Search for the cell housing the specified text and yield its (x, y) center coordinate. 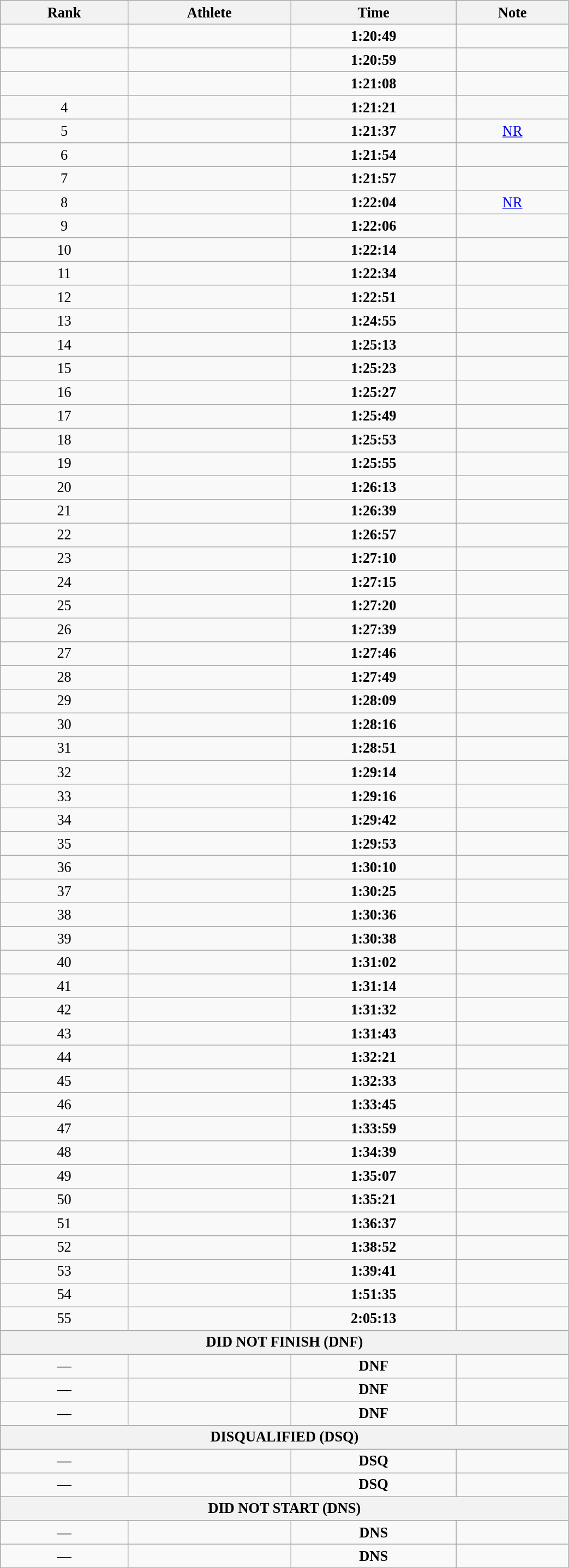
1:22:04 (373, 202)
1:33:59 (373, 1128)
1:21:08 (373, 83)
1:27:49 (373, 677)
51 (64, 1223)
Note (512, 12)
1:21:57 (373, 178)
1:20:59 (373, 59)
1:27:10 (373, 558)
20 (64, 487)
31 (64, 748)
32 (64, 772)
13 (64, 321)
1:22:14 (373, 250)
12 (64, 297)
1:21:21 (373, 107)
DISQUALIFIED (DSQ) (285, 1437)
1:26:57 (373, 534)
23 (64, 558)
1:27:15 (373, 582)
1:29:53 (373, 843)
1:32:21 (373, 1057)
21 (64, 511)
1:30:10 (373, 867)
1:27:46 (373, 653)
1:35:21 (373, 1200)
1:25:23 (373, 369)
1:31:32 (373, 1010)
1:28:09 (373, 701)
15 (64, 369)
38 (64, 915)
40 (64, 962)
1:20:49 (373, 36)
18 (64, 440)
26 (64, 630)
43 (64, 1034)
27 (64, 653)
10 (64, 250)
49 (64, 1176)
45 (64, 1081)
1:25:53 (373, 440)
1:31:14 (373, 986)
1:30:36 (373, 915)
36 (64, 867)
42 (64, 1010)
1:30:38 (373, 939)
1:25:13 (373, 345)
1:33:45 (373, 1105)
1:29:14 (373, 772)
11 (64, 273)
1:38:52 (373, 1247)
1:36:37 (373, 1223)
55 (64, 1318)
1:22:06 (373, 226)
1:51:35 (373, 1295)
50 (64, 1200)
30 (64, 725)
41 (64, 986)
16 (64, 392)
53 (64, 1271)
1:29:16 (373, 796)
Time (373, 12)
1:26:39 (373, 511)
1:25:27 (373, 392)
5 (64, 131)
35 (64, 843)
1:25:55 (373, 464)
52 (64, 1247)
DID NOT FINISH (DNF) (285, 1342)
1:31:43 (373, 1034)
25 (64, 606)
1:28:51 (373, 748)
1:26:13 (373, 487)
8 (64, 202)
6 (64, 155)
1:22:34 (373, 273)
1:34:39 (373, 1152)
54 (64, 1295)
48 (64, 1152)
37 (64, 891)
1:35:07 (373, 1176)
33 (64, 796)
34 (64, 820)
1:27:20 (373, 606)
14 (64, 345)
1:27:39 (373, 630)
1:25:49 (373, 416)
1:21:54 (373, 155)
47 (64, 1128)
1:29:42 (373, 820)
Rank (64, 12)
44 (64, 1057)
1:24:55 (373, 321)
1:22:51 (373, 297)
Athlete (209, 12)
17 (64, 416)
1:31:02 (373, 962)
28 (64, 677)
1:30:25 (373, 891)
22 (64, 534)
1:21:37 (373, 131)
46 (64, 1105)
29 (64, 701)
DID NOT START (DNS) (285, 1509)
24 (64, 582)
2:05:13 (373, 1318)
7 (64, 178)
19 (64, 464)
1:32:33 (373, 1081)
4 (64, 107)
1:39:41 (373, 1271)
1:28:16 (373, 725)
39 (64, 939)
9 (64, 226)
